Extract the (X, Y) coordinate from the center of the cell holding the provided text.  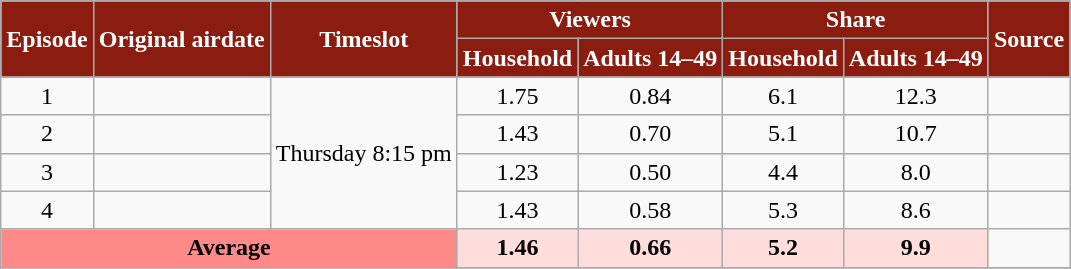
3 (47, 172)
4.4 (783, 172)
Average (230, 248)
1.75 (517, 96)
1 (47, 96)
8.6 (916, 210)
12.3 (916, 96)
Viewers (590, 20)
9.9 (916, 248)
5.2 (783, 248)
0.70 (650, 134)
2 (47, 134)
1.23 (517, 172)
0.66 (650, 248)
8.0 (916, 172)
Timeslot (364, 39)
0.84 (650, 96)
5.3 (783, 210)
Thursday 8:15 pm (364, 153)
10.7 (916, 134)
0.58 (650, 210)
6.1 (783, 96)
Original airdate (182, 39)
Episode (47, 39)
Source (1028, 39)
Share (856, 20)
4 (47, 210)
1.46 (517, 248)
0.50 (650, 172)
5.1 (783, 134)
